Locate the cell with the specified text and output its (X, Y) center coordinate. 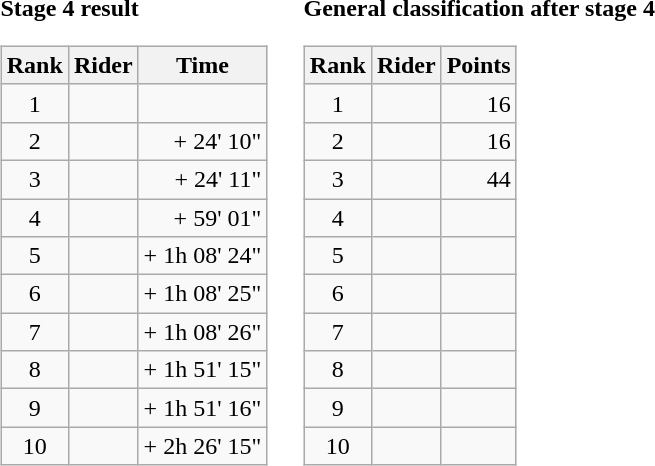
+ 24' 11" (202, 179)
+ 59' 01" (202, 217)
+ 1h 51' 16" (202, 408)
Points (478, 65)
+ 24' 10" (202, 141)
+ 1h 08' 24" (202, 256)
+ 1h 51' 15" (202, 370)
44 (478, 179)
+ 2h 26' 15" (202, 446)
+ 1h 08' 26" (202, 332)
Time (202, 65)
+ 1h 08' 25" (202, 294)
